Identify which cell holds the provided text, then report its [X, Y] central coordinate. 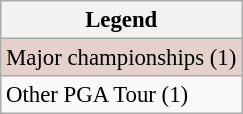
Legend [122, 20]
Other PGA Tour (1) [122, 95]
Major championships (1) [122, 58]
